Detect which cell encompasses the target text, then output its (X, Y) center coordinate. 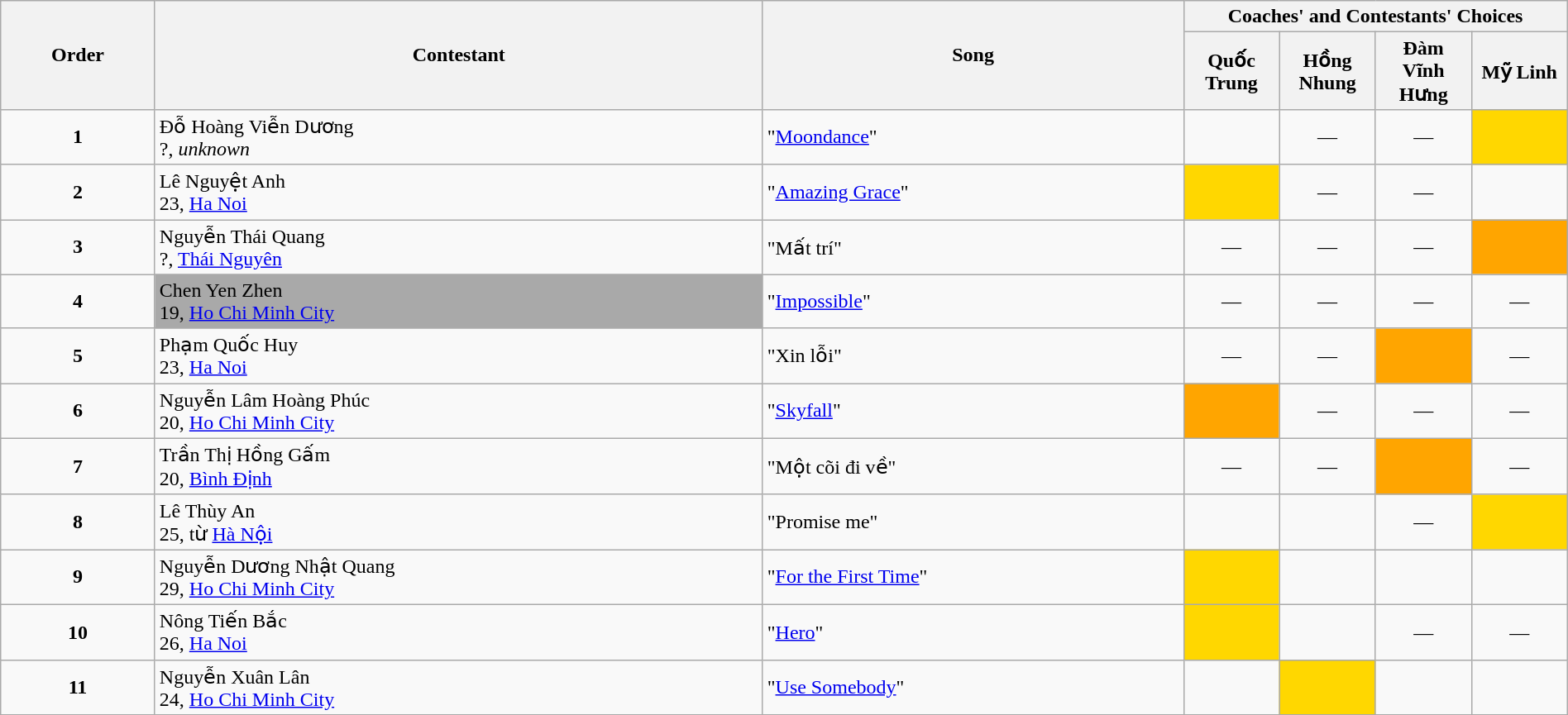
9 (78, 577)
"Hero" (973, 632)
"Impossible" (973, 301)
Order (78, 55)
4 (78, 301)
"Amazing Grace" (973, 192)
Lê Nguyệt Anh23, Ha Noi (458, 192)
3 (78, 248)
Nguyễn Lâm Hoàng Phúc20, Ho Chi Minh City (458, 412)
Đỗ Hoàng Viễn Dương?, unknown (458, 137)
Trần Thị Hồng Gấm20, Bình Định (458, 466)
"Một cõi đi về" (973, 466)
"Mất trí" (973, 248)
Lê Thùy An25, từ Hà Nội (458, 522)
1 (78, 137)
Nguyễn Dương Nhật Quang29, Ho Chi Minh City (458, 577)
"Skyfall" (973, 412)
"Xin lỗi" (973, 355)
11 (78, 688)
Quốc Trung (1231, 71)
Mỹ Linh (1519, 71)
6 (78, 412)
Chen Yen Zhen19, Ho Chi Minh City (458, 301)
Hồng Nhung (1327, 71)
8 (78, 522)
2 (78, 192)
Coaches' and Contestants' Choices (1375, 17)
10 (78, 632)
Đàm Vĩnh Hưng (1423, 71)
Song (973, 55)
"Promise me" (973, 522)
Nguyễn Xuân Lân24, Ho Chi Minh City (458, 688)
Nguyễn Thái Quang?, Thái Nguyên (458, 248)
"Use Somebody" (973, 688)
"For the First Time" (973, 577)
5 (78, 355)
Nông Tiến Bắc26, Ha Noi (458, 632)
"Moondance" (973, 137)
Contestant (458, 55)
Phạm Quốc Huy23, Ha Noi (458, 355)
7 (78, 466)
